Output the [X, Y] coordinate of the center of the cell containing the given text.  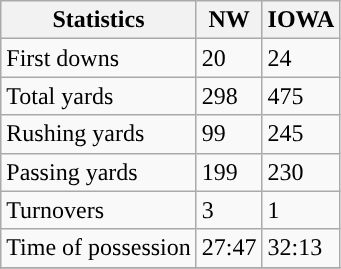
99 [229, 134]
Statistics [99, 20]
Time of possession [99, 248]
NW [229, 20]
Turnovers [99, 210]
199 [229, 172]
32:13 [301, 248]
245 [301, 134]
1 [301, 210]
Passing yards [99, 172]
27:47 [229, 248]
Total yards [99, 96]
24 [301, 58]
20 [229, 58]
230 [301, 172]
475 [301, 96]
IOWA [301, 20]
Rushing yards [99, 134]
First downs [99, 58]
298 [229, 96]
3 [229, 210]
